From the cell containing the given text, extract its center point as (x, y) coordinate. 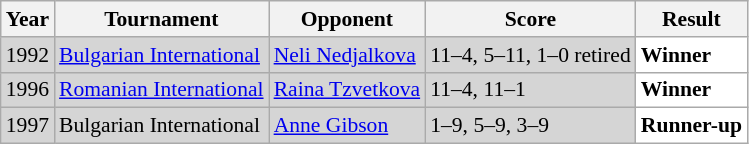
1–9, 5–9, 3–9 (530, 126)
1992 (28, 55)
Score (530, 19)
Romanian International (162, 90)
Neli Nedjalkova (348, 55)
11–4, 5–11, 1–0 retired (530, 55)
Raina Tzvetkova (348, 90)
1997 (28, 126)
Runner-up (692, 126)
Result (692, 19)
11–4, 11–1 (530, 90)
Anne Gibson (348, 126)
Tournament (162, 19)
Year (28, 19)
1996 (28, 90)
Opponent (348, 19)
